For the text-containing cell, return its midpoint in (X, Y) coordinate format. 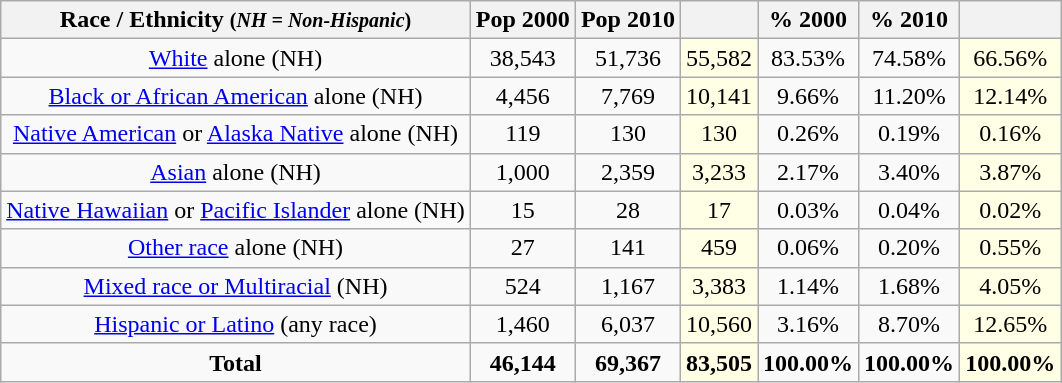
0.19% (910, 134)
Other race alone (NH) (236, 248)
3.16% (808, 324)
Total (236, 362)
10,141 (718, 96)
11.20% (910, 96)
10,560 (718, 324)
Race / Ethnicity (NH = Non-Hispanic) (236, 20)
2,359 (628, 172)
6,037 (628, 324)
1,000 (522, 172)
0.02% (1010, 210)
0.03% (808, 210)
Pop 2010 (628, 20)
3.40% (910, 172)
0.06% (808, 248)
17 (718, 210)
83.53% (808, 58)
66.56% (1010, 58)
69,367 (628, 362)
15 (522, 210)
Native Hawaiian or Pacific Islander alone (NH) (236, 210)
0.26% (808, 134)
White alone (NH) (236, 58)
9.66% (808, 96)
28 (628, 210)
0.16% (1010, 134)
8.70% (910, 324)
4,456 (522, 96)
7,769 (628, 96)
12.14% (1010, 96)
46,144 (522, 362)
2.17% (808, 172)
0.55% (1010, 248)
1,460 (522, 324)
1,167 (628, 286)
4.05% (1010, 286)
0.04% (910, 210)
524 (522, 286)
119 (522, 134)
3,233 (718, 172)
141 (628, 248)
% 2000 (808, 20)
27 (522, 248)
1.14% (808, 286)
Native American or Alaska Native alone (NH) (236, 134)
459 (718, 248)
Pop 2000 (522, 20)
Hispanic or Latino (any race) (236, 324)
3,383 (718, 286)
55,582 (718, 58)
12.65% (1010, 324)
% 2010 (910, 20)
0.20% (910, 248)
38,543 (522, 58)
51,736 (628, 58)
Mixed race or Multiracial (NH) (236, 286)
74.58% (910, 58)
Black or African American alone (NH) (236, 96)
1.68% (910, 286)
Asian alone (NH) (236, 172)
3.87% (1010, 172)
83,505 (718, 362)
